Identify which cell holds the provided text, then report its (X, Y) central coordinate. 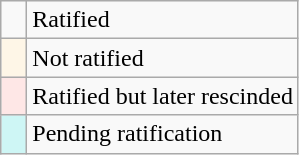
Pending ratification (163, 134)
Ratified (163, 20)
Ratified but later rescinded (163, 96)
Not ratified (163, 58)
